Return the (X, Y) coordinate for the center point of the cell that contains the specified text.  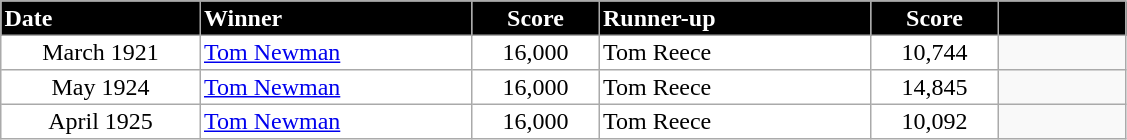
Date (101, 18)
May 1924 (101, 87)
April 1925 (101, 121)
10,092 (935, 121)
Runner-up (735, 18)
10,744 (935, 52)
Winner (336, 18)
March 1921 (101, 52)
14,845 (935, 87)
